Scan for the cell matching the given text and deliver its [X, Y] coordinate at center. 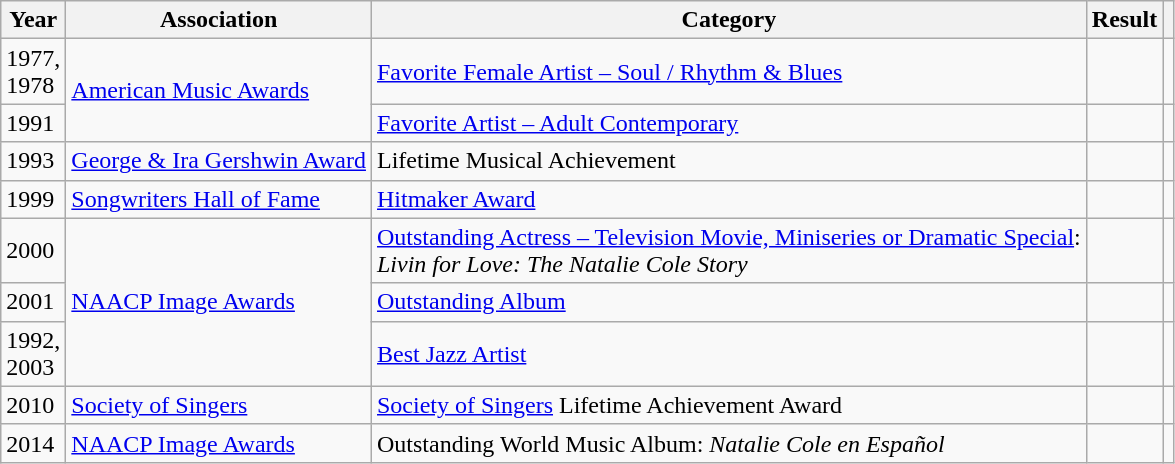
Best Jazz Artist [728, 354]
Songwriters Hall of Fame [219, 199]
2000 [34, 250]
1977,1978 [34, 72]
1992,2003 [34, 354]
2014 [34, 443]
Hitmaker Award [728, 199]
Association [219, 20]
George & Ira Gershwin Award [219, 161]
Category [728, 20]
Outstanding Actress – Television Movie, Miniseries or Dramatic Special: Livin for Love: The Natalie Cole Story [728, 250]
Outstanding World Music Album: Natalie Cole en Español [728, 443]
1999 [34, 199]
2001 [34, 302]
Society of Singers [219, 405]
Favorite Artist – Adult Contemporary [728, 123]
Year [34, 20]
Society of Singers Lifetime Achievement Award [728, 405]
1993 [34, 161]
Outstanding Album [728, 302]
Lifetime Musical Achievement [728, 161]
Favorite Female Artist – Soul / Rhythm & Blues [728, 72]
Result [1124, 20]
American Music Awards [219, 90]
1991 [34, 123]
2010 [34, 405]
